Capture the cell that displays the provided text and extract its [X, Y] central coordinate. 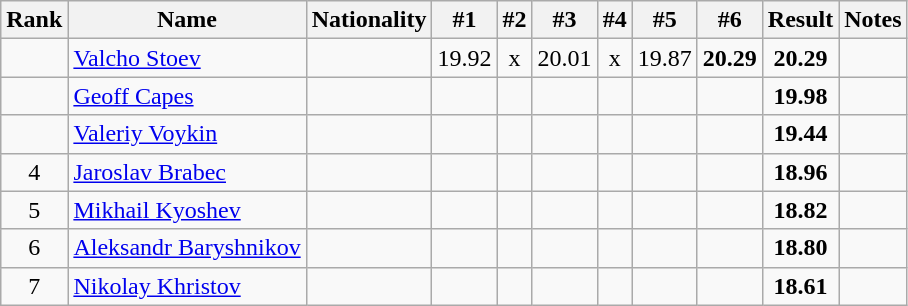
20.01 [564, 58]
Notes [873, 20]
7 [34, 286]
4 [34, 172]
Valcho Stoev [187, 58]
Result [800, 20]
Rank [34, 20]
#5 [664, 20]
Valeriy Voykin [187, 134]
Name [187, 20]
19.87 [664, 58]
#2 [514, 20]
18.61 [800, 286]
Geoff Capes [187, 96]
Mikhail Kyoshev [187, 210]
Jaroslav Brabec [187, 172]
19.98 [800, 96]
Nikolay Khristov [187, 286]
6 [34, 248]
19.44 [800, 134]
18.82 [800, 210]
18.80 [800, 248]
#4 [614, 20]
#6 [730, 20]
#3 [564, 20]
19.92 [464, 58]
#1 [464, 20]
5 [34, 210]
Nationality [369, 20]
Aleksandr Baryshnikov [187, 248]
18.96 [800, 172]
